Return the [x, y] coordinate for the center point of the cell that contains the specified text.  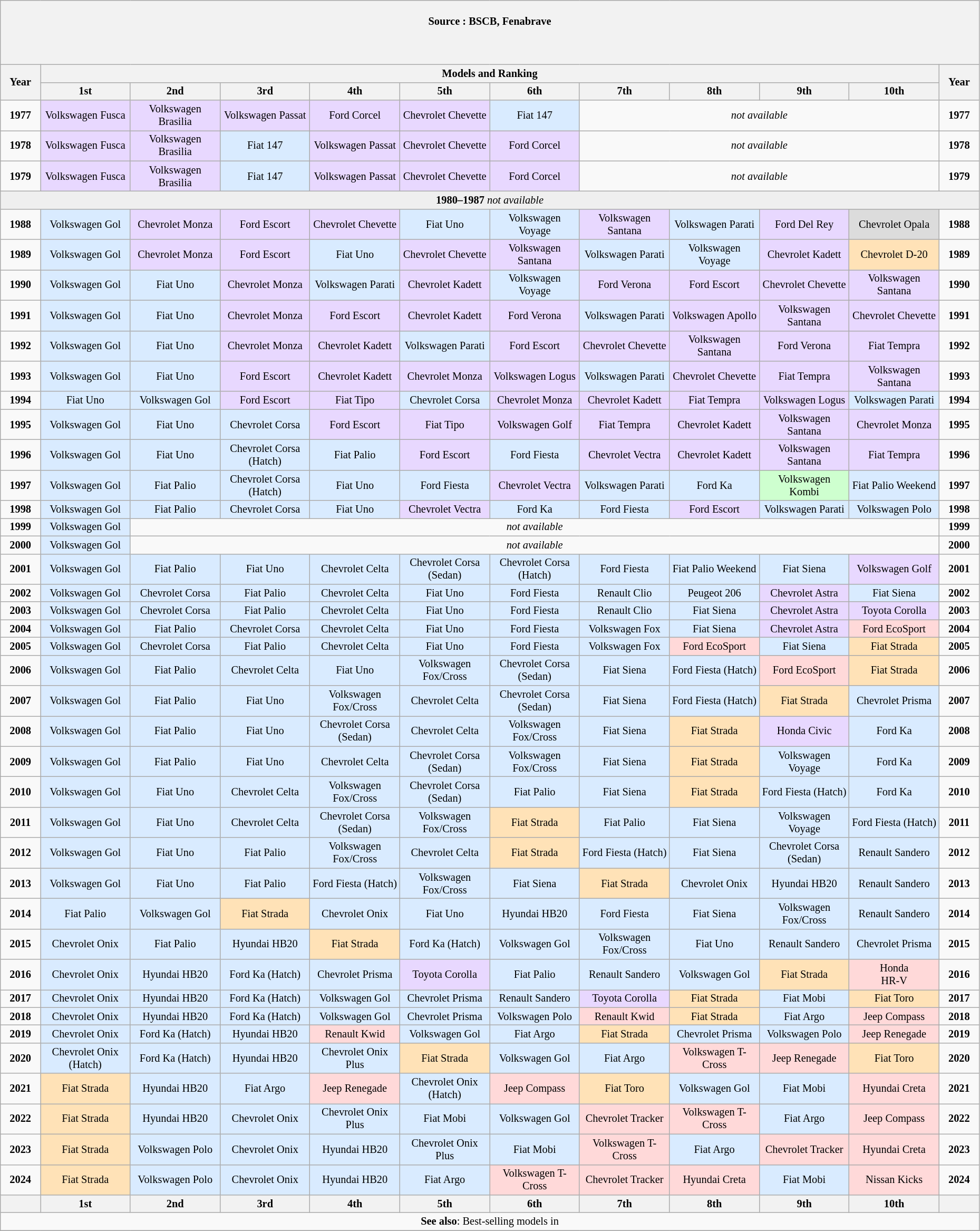
Source : BSCB, Fenabrave [490, 32]
Nissan Kicks [894, 1180]
Peugeot 206 [714, 593]
See also: Best-selling models in [490, 1222]
Chevrolet Opala [894, 225]
Volkswagen Kombi [804, 485]
Ford Del Rey [804, 225]
Honda HR-V [894, 975]
1980–1987 not available [490, 200]
Chevrolet D-20 [894, 255]
Honda Civic [804, 732]
Models and Ranking [489, 74]
Volkswagen Apollo [714, 315]
